From the cell containing the given text, extract its center point as (X, Y) coordinate. 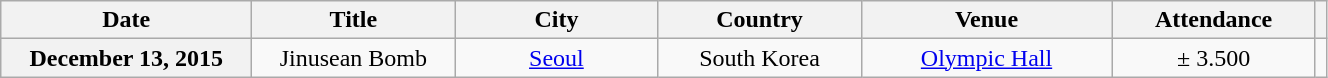
Attendance (1214, 20)
Country (760, 20)
Date (126, 20)
Venue (986, 20)
South Korea (760, 58)
City (556, 20)
Seoul (556, 58)
Jinusean Bomb (354, 58)
± 3.500 (1214, 58)
December 13, 2015 (126, 58)
Title (354, 20)
Olympic Hall (986, 58)
